Find where the given text appears and provide that cell's center as (X, Y) coordinate. 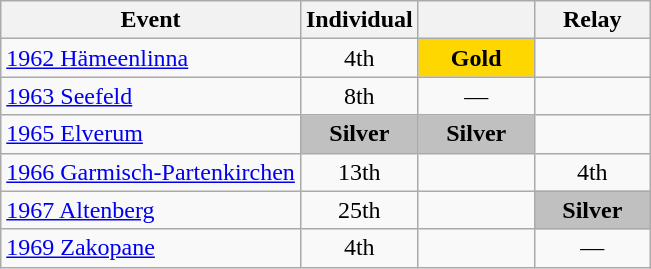
1965 Elverum (151, 134)
Individual (359, 20)
25th (359, 210)
1969 Zakopane (151, 248)
Relay (592, 20)
8th (359, 96)
1966 Garmisch-Partenkirchen (151, 172)
1967 Altenberg (151, 210)
13th (359, 172)
Gold (476, 58)
Event (151, 20)
1963 Seefeld (151, 96)
1962 Hämeenlinna (151, 58)
